Output the (x, y) coordinate of the center of the cell containing the given text.  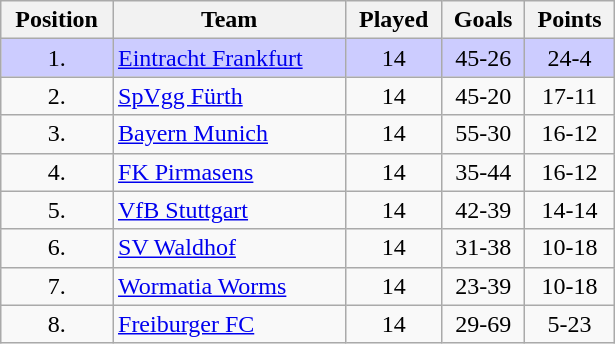
45-20 (484, 96)
3. (57, 134)
Played (394, 20)
7. (57, 286)
6. (57, 248)
SV Waldhof (228, 248)
Bayern Munich (228, 134)
VfB Stuttgart (228, 210)
24-4 (570, 58)
5. (57, 210)
Goals (484, 20)
5-23 (570, 324)
1. (57, 58)
29-69 (484, 324)
SpVgg Fürth (228, 96)
2. (57, 96)
Team (228, 20)
35-44 (484, 172)
Eintracht Frankfurt (228, 58)
17-11 (570, 96)
8. (57, 324)
45-26 (484, 58)
31-38 (484, 248)
4. (57, 172)
55-30 (484, 134)
Wormatia Worms (228, 286)
23-39 (484, 286)
Freiburger FC (228, 324)
Points (570, 20)
Position (57, 20)
42-39 (484, 210)
14-14 (570, 210)
FK Pirmasens (228, 172)
